Capture the cell that displays the provided text and extract its (x, y) central coordinate. 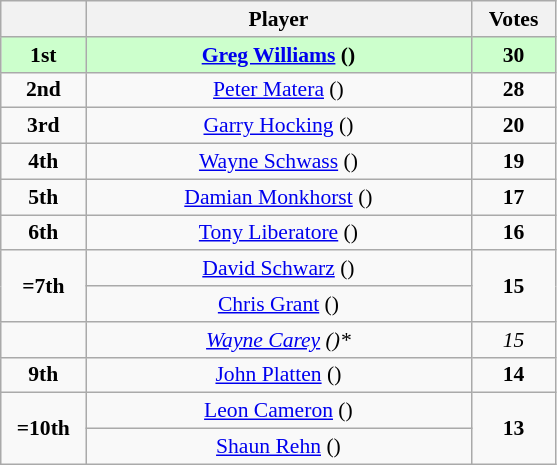
Peter Matera () (278, 90)
Tony Liberatore () (278, 233)
Shaun Rehn () (278, 447)
John Platten () (278, 375)
14 (514, 375)
13 (514, 428)
Wayne Carey ()* (278, 340)
6th (44, 233)
Player (278, 19)
2nd (44, 90)
Greg Williams () (278, 55)
Chris Grant () (278, 304)
20 (514, 126)
Votes (514, 19)
3rd (44, 126)
4th (44, 162)
David Schwarz () (278, 269)
9th (44, 375)
=10th (44, 428)
28 (514, 90)
5th (44, 197)
30 (514, 55)
=7th (44, 286)
1st (44, 55)
Wayne Schwass () (278, 162)
17 (514, 197)
Leon Cameron () (278, 411)
19 (514, 162)
Damian Monkhorst () (278, 197)
Garry Hocking () (278, 126)
16 (514, 233)
